Determine the [X, Y] coordinate at the center of the cell enclosing the given text.  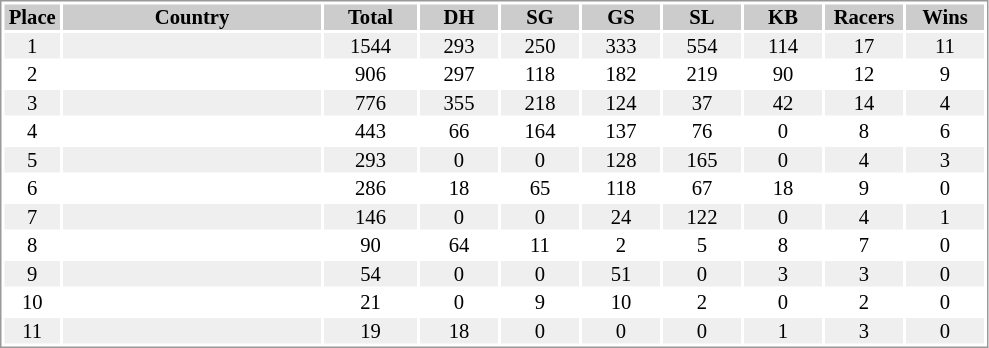
146 [370, 217]
42 [783, 103]
19 [370, 331]
24 [621, 217]
297 [459, 75]
37 [702, 103]
KB [783, 17]
218 [540, 103]
Country [192, 17]
137 [621, 131]
DH [459, 17]
122 [702, 217]
Total [370, 17]
250 [540, 46]
51 [621, 274]
21 [370, 303]
Wins [945, 17]
554 [702, 46]
14 [864, 103]
1544 [370, 46]
17 [864, 46]
443 [370, 131]
76 [702, 131]
286 [370, 189]
333 [621, 46]
67 [702, 189]
Racers [864, 17]
SL [702, 17]
124 [621, 103]
165 [702, 160]
114 [783, 46]
65 [540, 189]
182 [621, 75]
Place [32, 17]
54 [370, 274]
128 [621, 160]
164 [540, 131]
GS [621, 17]
SG [540, 17]
12 [864, 75]
906 [370, 75]
64 [459, 245]
776 [370, 103]
219 [702, 75]
355 [459, 103]
66 [459, 131]
